Determine the [x, y] coordinate at the center of the cell enclosing the given text.  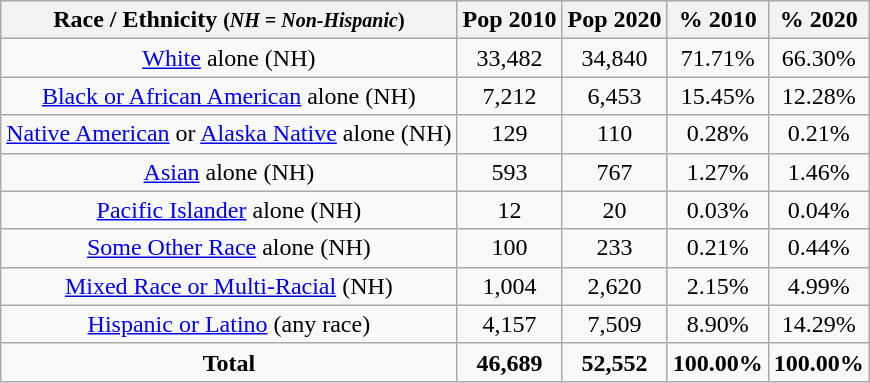
20 [614, 210]
0.04% [818, 210]
7,212 [510, 96]
0.03% [718, 210]
1.46% [818, 172]
White alone (NH) [229, 58]
Hispanic or Latino (any race) [229, 324]
2,620 [614, 286]
12 [510, 210]
Total [229, 362]
% 2020 [818, 20]
71.71% [718, 58]
100 [510, 248]
Pacific Islander alone (NH) [229, 210]
7,509 [614, 324]
52,552 [614, 362]
1.27% [718, 172]
Mixed Race or Multi-Racial (NH) [229, 286]
6,453 [614, 96]
233 [614, 248]
8.90% [718, 324]
Black or African American alone (NH) [229, 96]
593 [510, 172]
34,840 [614, 58]
66.30% [818, 58]
46,689 [510, 362]
129 [510, 134]
1,004 [510, 286]
Race / Ethnicity (NH = Non-Hispanic) [229, 20]
0.28% [718, 134]
% 2010 [718, 20]
4.99% [818, 286]
0.44% [818, 248]
Asian alone (NH) [229, 172]
Pop 2020 [614, 20]
110 [614, 134]
4,157 [510, 324]
14.29% [818, 324]
Native American or Alaska Native alone (NH) [229, 134]
Pop 2010 [510, 20]
2.15% [718, 286]
767 [614, 172]
Some Other Race alone (NH) [229, 248]
33,482 [510, 58]
12.28% [818, 96]
15.45% [718, 96]
